Return the (X, Y) coordinate for the center point of the cell that contains the specified text.  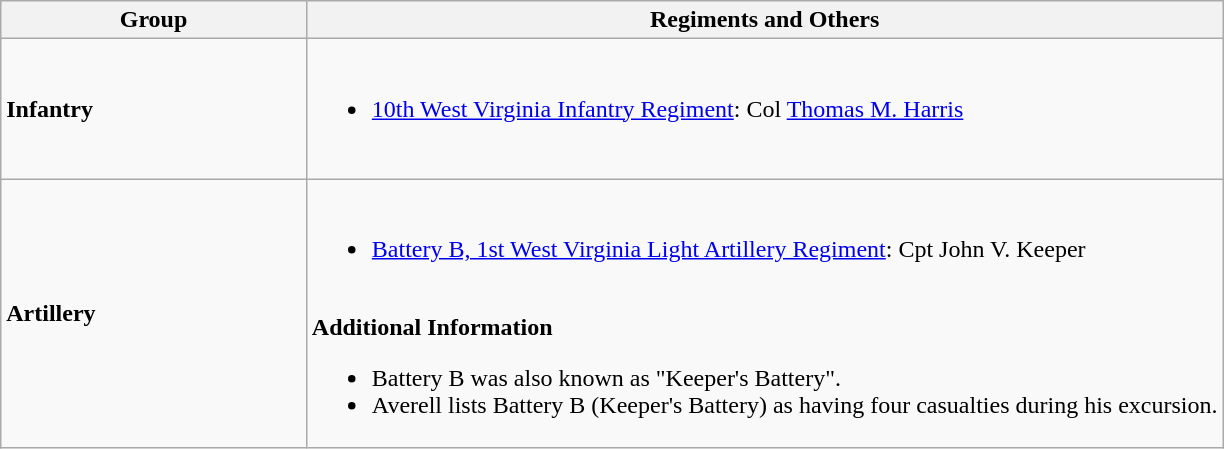
Regiments and Others (764, 20)
Artillery (154, 314)
Infantry (154, 109)
Group (154, 20)
10th West Virginia Infantry Regiment: Col Thomas M. Harris (764, 109)
